Find where the given text appears and provide that cell's center as [X, Y] coordinate. 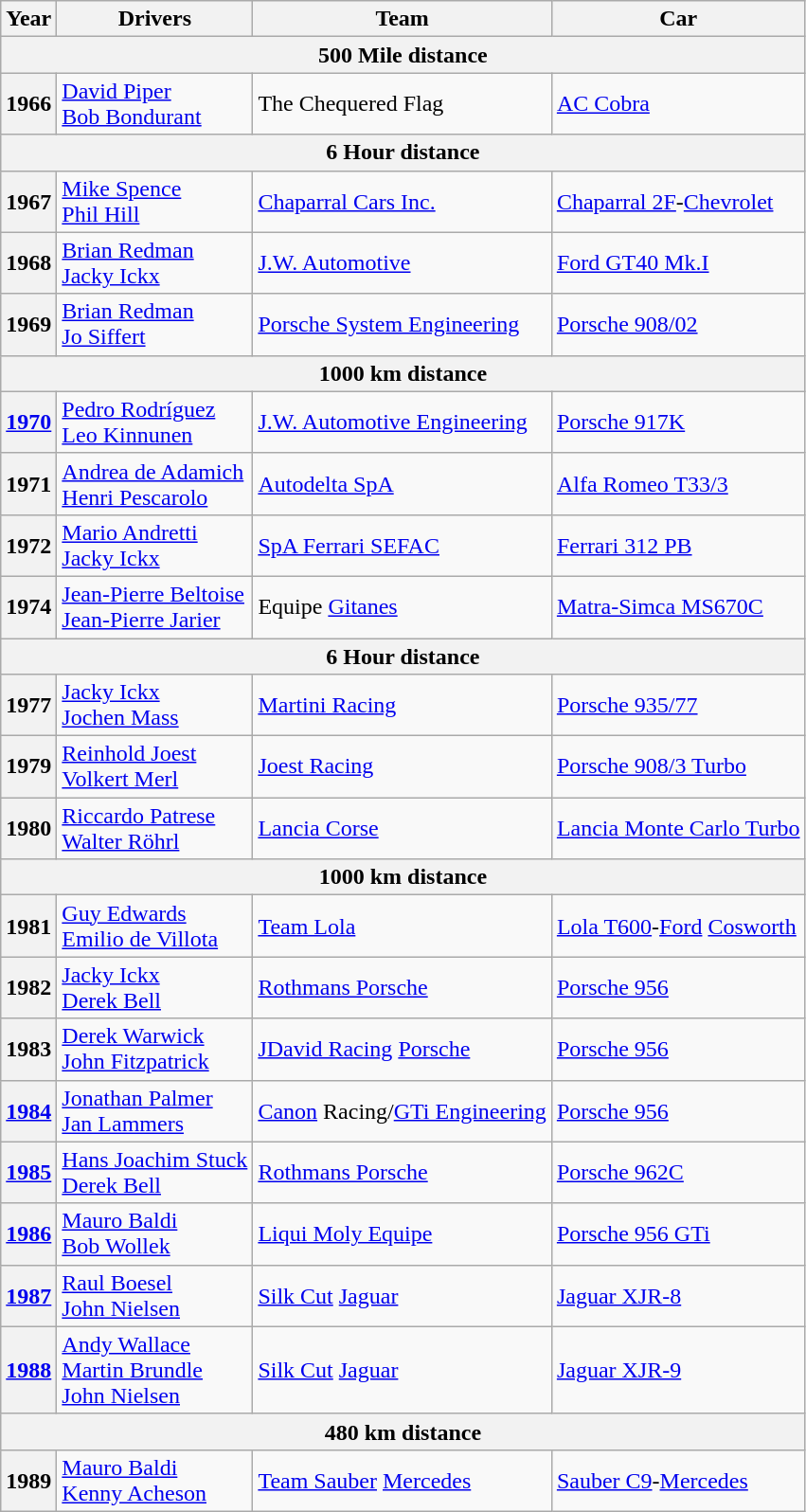
Brian Redman Jo Siffert [155, 324]
480 km distance [403, 1431]
500 Mile distance [403, 55]
Porsche 908/3 Turbo [678, 767]
Matra-Simca MS670C [678, 606]
1968 [28, 263]
Jean-Pierre Beltoise Jean-Pierre Jarier [155, 606]
Brian Redman Jacky Ickx [155, 263]
Chaparral Cars Inc. [402, 201]
Jaguar XJR-8 [678, 1296]
1987 [28, 1296]
JDavid Racing Porsche [402, 1050]
1986 [28, 1233]
SpA Ferrari SEFAC [402, 546]
Lancia Monte Carlo Turbo [678, 828]
1982 [28, 987]
Guy Edwards Emilio de Villota [155, 927]
Mauro Baldi Kenny Acheson [155, 1480]
Martini Racing [402, 705]
J.W. Automotive [402, 263]
Derek Warwick John Fitzpatrick [155, 1050]
Lola T600-Ford Cosworth [678, 927]
Mike Spence Phil Hill [155, 201]
Hans Joachim Stuck Derek Bell [155, 1173]
Porsche 908/02 [678, 324]
Drivers [155, 19]
1985 [28, 1173]
Equipe Gitanes [402, 606]
Jacky Ickx Jochen Mass [155, 705]
1969 [28, 324]
Porsche 935/77 [678, 705]
Jaguar XJR-9 [678, 1370]
Andy Wallace Martin Brundle John Nielsen [155, 1370]
1970 [28, 423]
1966 [28, 104]
Raul Boesel John Nielsen [155, 1296]
1989 [28, 1480]
Porsche 962C [678, 1173]
1971 [28, 483]
Chaparral 2F-Chevrolet [678, 201]
Sauber C9-Mercedes [678, 1480]
Autodelta SpA [402, 483]
Ford GT40 Mk.I [678, 263]
1984 [28, 1110]
Andrea de Adamich Henri Pescarolo [155, 483]
Alfa Romeo T33/3 [678, 483]
Team Sauber Mercedes [402, 1480]
Team Lola [402, 927]
AC Cobra [678, 104]
Jonathan Palmer Jan Lammers [155, 1110]
Team [402, 19]
1977 [28, 705]
Year [28, 19]
Ferrari 312 PB [678, 546]
1967 [28, 201]
1981 [28, 927]
Canon Racing/GTi Engineering [402, 1110]
1988 [28, 1370]
Jacky Ickx Derek Bell [155, 987]
Porsche System Engineering [402, 324]
Porsche 956 GTi [678, 1233]
Reinhold Joest Volkert Merl [155, 767]
1980 [28, 828]
Mario Andretti Jacky Ickx [155, 546]
The Chequered Flag [402, 104]
1972 [28, 546]
David Piper Bob Bondurant [155, 104]
1983 [28, 1050]
Liqui Moly Equipe [402, 1233]
J.W. Automotive Engineering [402, 423]
Pedro Rodríguez Leo Kinnunen [155, 423]
Mauro Baldi Bob Wollek [155, 1233]
1979 [28, 767]
1974 [28, 606]
Car [678, 19]
Riccardo Patrese Walter Röhrl [155, 828]
Lancia Corse [402, 828]
Porsche 917K [678, 423]
Joest Racing [402, 767]
